Return the (x, y) coordinate for the center point of the cell that contains the specified text.  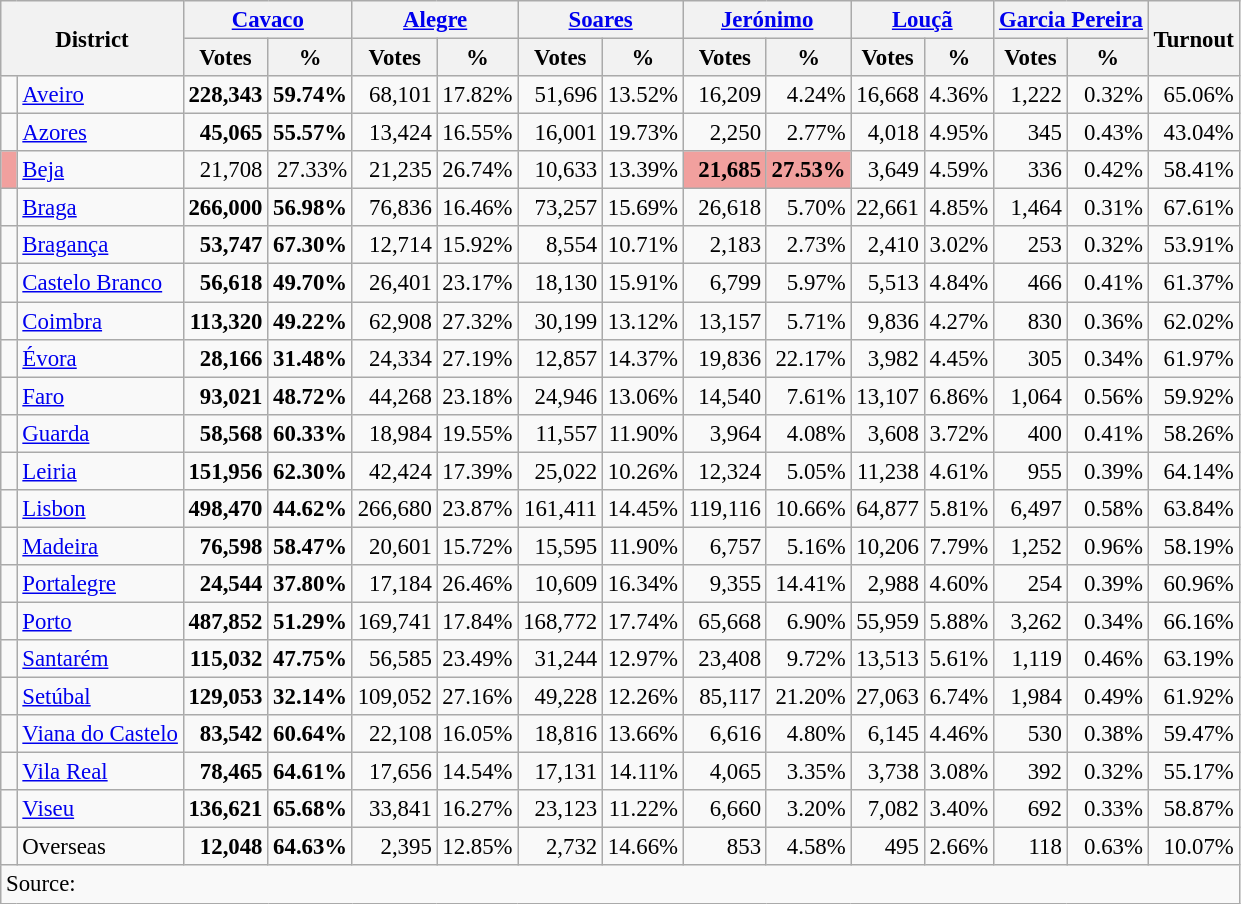
853 (724, 847)
58.87% (1194, 809)
11.22% (644, 809)
0.42% (1108, 170)
13.52% (644, 95)
7.61% (808, 396)
62.02% (1194, 321)
12,857 (560, 358)
2,410 (888, 245)
4.58% (808, 847)
25,022 (560, 471)
17,131 (560, 772)
5.61% (958, 659)
0.43% (1108, 133)
466 (1031, 283)
0.56% (1108, 396)
3.72% (958, 433)
345 (1031, 133)
Guarda (100, 433)
0.58% (1108, 509)
66.16% (1194, 621)
31.48% (310, 358)
109,052 (394, 697)
24,334 (394, 358)
692 (1031, 809)
495 (888, 847)
93,021 (226, 396)
43.04% (1194, 133)
19.73% (644, 133)
56,585 (394, 659)
65,668 (724, 621)
Madeira (100, 546)
15.72% (478, 546)
17.74% (644, 621)
11,557 (560, 433)
1,464 (1031, 208)
61.92% (1194, 697)
10.71% (644, 245)
59.47% (1194, 734)
10.26% (644, 471)
21.20% (808, 697)
8,554 (560, 245)
16.46% (478, 208)
21,685 (724, 170)
Louçã (922, 20)
55.17% (1194, 772)
0.63% (1108, 847)
23,123 (560, 809)
56,618 (226, 283)
27.33% (310, 170)
13,424 (394, 133)
0.36% (1108, 321)
0.46% (1108, 659)
Santarém (100, 659)
2,395 (394, 847)
53.91% (1194, 245)
4.80% (808, 734)
Source: (620, 885)
27,063 (888, 697)
16.34% (644, 584)
58,568 (226, 433)
3.20% (808, 809)
113,320 (226, 321)
17.84% (478, 621)
0.96% (1108, 546)
169,741 (394, 621)
6,145 (888, 734)
26,401 (394, 283)
47.75% (310, 659)
60.33% (310, 433)
498,470 (226, 509)
Faro (100, 396)
4.59% (958, 170)
13,157 (724, 321)
530 (1031, 734)
4.61% (958, 471)
228,343 (226, 95)
83,542 (226, 734)
4.84% (958, 283)
2,988 (888, 584)
266,000 (226, 208)
26.74% (478, 170)
Castelo Branco (100, 283)
64.63% (310, 847)
9,836 (888, 321)
0.49% (1108, 697)
266,680 (394, 509)
13,513 (888, 659)
58.41% (1194, 170)
18,130 (560, 283)
62.30% (310, 471)
17.82% (478, 95)
19.55% (478, 433)
Overseas (100, 847)
16.05% (478, 734)
18,984 (394, 433)
24,946 (560, 396)
14.54% (478, 772)
Bragança (100, 245)
14,540 (724, 396)
955 (1031, 471)
13.39% (644, 170)
23.18% (478, 396)
48.72% (310, 396)
5.97% (808, 283)
0.38% (1108, 734)
44,268 (394, 396)
Braga (100, 208)
0.31% (1108, 208)
Coimbra (100, 321)
253 (1031, 245)
18,816 (560, 734)
6.74% (958, 697)
23.17% (478, 283)
63.84% (1194, 509)
10,609 (560, 584)
5,513 (888, 283)
6,799 (724, 283)
13.06% (644, 396)
73,257 (560, 208)
4,065 (724, 772)
254 (1031, 584)
6.86% (958, 396)
2.77% (808, 133)
15.91% (644, 283)
16,668 (888, 95)
14.66% (644, 847)
23,408 (724, 659)
Setúbal (100, 697)
129,053 (226, 697)
4.27% (958, 321)
55.57% (310, 133)
14.45% (644, 509)
2,732 (560, 847)
3,964 (724, 433)
58.26% (1194, 433)
3,982 (888, 358)
4.60% (958, 584)
58.47% (310, 546)
17,184 (394, 584)
61.37% (1194, 283)
10,633 (560, 170)
49.70% (310, 283)
5.71% (808, 321)
33,841 (394, 809)
Beja (100, 170)
16,001 (560, 133)
Alegre (434, 20)
161,411 (560, 509)
59.74% (310, 95)
5.81% (958, 509)
14.41% (808, 584)
7.79% (958, 546)
12,048 (226, 847)
Azores (100, 133)
3,738 (888, 772)
16.27% (478, 809)
15.92% (478, 245)
9.72% (808, 659)
51.29% (310, 621)
26,618 (724, 208)
68,101 (394, 95)
5.16% (808, 546)
119,116 (724, 509)
44.62% (310, 509)
6.90% (808, 621)
7,082 (888, 809)
76,598 (226, 546)
12.85% (478, 847)
28,166 (226, 358)
Évora (100, 358)
12.26% (644, 697)
58.19% (1194, 546)
136,621 (226, 809)
15,595 (560, 546)
30,199 (560, 321)
65.06% (1194, 95)
32.14% (310, 697)
61.97% (1194, 358)
22,661 (888, 208)
20,601 (394, 546)
51,696 (560, 95)
400 (1031, 433)
19,836 (724, 358)
5.88% (958, 621)
27.32% (478, 321)
Garcia Pereira (1072, 20)
63.19% (1194, 659)
Portalegre (100, 584)
4.45% (958, 358)
22,108 (394, 734)
14.11% (644, 772)
53,747 (226, 245)
65.68% (310, 809)
Viana do Castelo (100, 734)
10,206 (888, 546)
59.92% (1194, 396)
3.35% (808, 772)
2,183 (724, 245)
Cavaco (268, 20)
24,544 (226, 584)
Soares (600, 20)
27.16% (478, 697)
830 (1031, 321)
26.46% (478, 584)
12.97% (644, 659)
76,836 (394, 208)
64.61% (310, 772)
10.07% (1194, 847)
62,908 (394, 321)
11,238 (888, 471)
1,984 (1031, 697)
27.53% (808, 170)
16.55% (478, 133)
12,324 (724, 471)
78,465 (226, 772)
3.02% (958, 245)
2.66% (958, 847)
4.24% (808, 95)
67.61% (1194, 208)
60.96% (1194, 584)
Jerónimo (767, 20)
3,649 (888, 170)
64,877 (888, 509)
4.46% (958, 734)
Leiria (100, 471)
13,107 (888, 396)
60.64% (310, 734)
31,244 (560, 659)
336 (1031, 170)
151,956 (226, 471)
4,018 (888, 133)
23.49% (478, 659)
15.69% (644, 208)
168,772 (560, 621)
85,117 (724, 697)
392 (1031, 772)
2,250 (724, 133)
4.36% (958, 95)
13.12% (644, 321)
1,119 (1031, 659)
1,064 (1031, 396)
3,608 (888, 433)
6,757 (724, 546)
6,497 (1031, 509)
3,262 (1031, 621)
6,660 (724, 809)
16,209 (724, 95)
115,032 (226, 659)
1,252 (1031, 546)
118 (1031, 847)
6,616 (724, 734)
5.70% (808, 208)
42,424 (394, 471)
45,065 (226, 133)
56.98% (310, 208)
13.66% (644, 734)
9,355 (724, 584)
17,656 (394, 772)
2.73% (808, 245)
Viseu (100, 809)
49,228 (560, 697)
4.08% (808, 433)
49.22% (310, 321)
Vila Real (100, 772)
22.17% (808, 358)
305 (1031, 358)
4.85% (958, 208)
37.80% (310, 584)
21,708 (226, 170)
64.14% (1194, 471)
487,852 (226, 621)
12,714 (394, 245)
Turnout (1194, 38)
3.08% (958, 772)
67.30% (310, 245)
23.87% (478, 509)
Aveiro (100, 95)
0.33% (1108, 809)
27.19% (478, 358)
3.40% (958, 809)
10.66% (808, 509)
Porto (100, 621)
5.05% (808, 471)
14.37% (644, 358)
1,222 (1031, 95)
4.95% (958, 133)
21,235 (394, 170)
17.39% (478, 471)
District (92, 38)
55,959 (888, 621)
Lisbon (100, 509)
